Extract the (x, y) coordinate from the center of the cell holding the provided text.  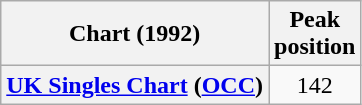
Peakposition (314, 34)
142 (314, 85)
Chart (1992) (135, 34)
UK Singles Chart (OCC) (135, 85)
